Determine the [x, y] coordinate at the center of the cell enclosing the given text.  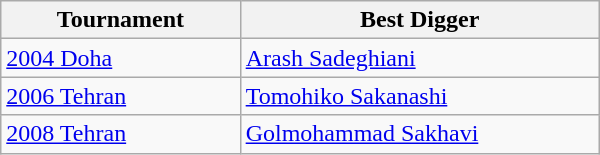
2004 Doha [120, 58]
Best Digger [420, 20]
Golmohammad Sakhavi [420, 134]
Arash Sadeghiani [420, 58]
Tomohiko Sakanashi [420, 96]
2008 Tehran [120, 134]
2006 Tehran [120, 96]
Tournament [120, 20]
